Return (x, y) of the center of cell containing provided text 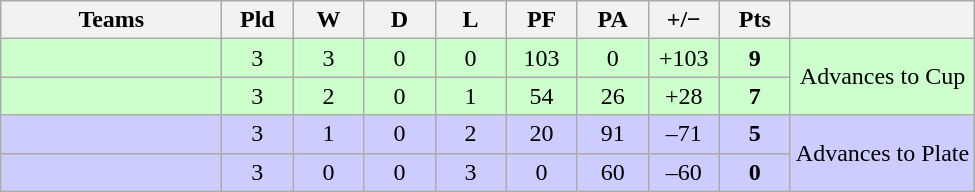
20 (542, 134)
Advances to Cup (882, 77)
D (400, 20)
7 (754, 96)
Pts (754, 20)
PA (612, 20)
+103 (684, 58)
Pld (258, 20)
60 (612, 172)
103 (542, 58)
91 (612, 134)
L (470, 20)
PF (542, 20)
9 (754, 58)
Teams (112, 20)
+28 (684, 96)
5 (754, 134)
Advances to Plate (882, 153)
–71 (684, 134)
–60 (684, 172)
54 (542, 96)
+/− (684, 20)
26 (612, 96)
W (328, 20)
